Provide the (x, y) coordinate of the cell's center where the given text is located.  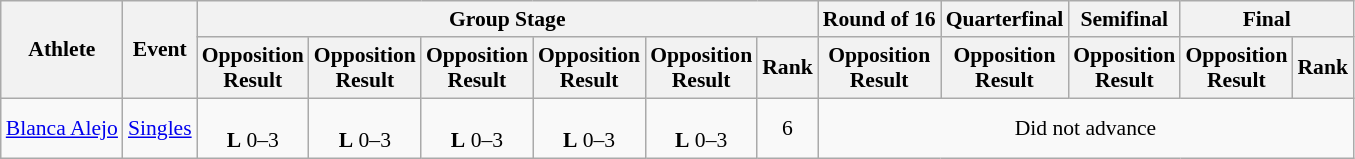
6 (788, 128)
Group Stage (508, 19)
Semifinal (1124, 19)
Did not advance (1086, 128)
Athlete (62, 50)
Blanca Alejo (62, 128)
Final (1266, 19)
Round of 16 (880, 19)
Event (160, 50)
Singles (160, 128)
Quarterfinal (1005, 19)
